Scan for the cell matching the given text and deliver its (x, y) coordinate at center. 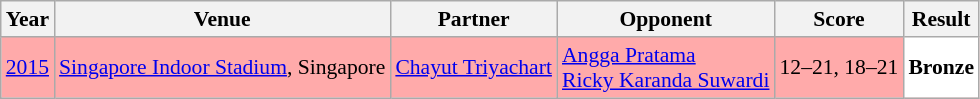
Chayut Triyachart (474, 68)
Angga Pratama Ricky Karanda Suwardi (666, 68)
2015 (28, 68)
Score (838, 19)
Result (941, 19)
Partner (474, 19)
Year (28, 19)
Bronze (941, 68)
Venue (222, 19)
Singapore Indoor Stadium, Singapore (222, 68)
12–21, 18–21 (838, 68)
Opponent (666, 19)
